Locate the cell with the specified text and output its (X, Y) center coordinate. 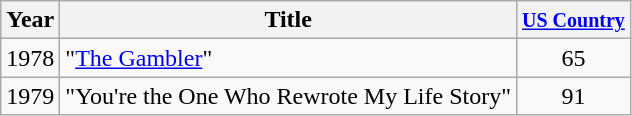
1978 (30, 58)
1979 (30, 96)
Title (288, 20)
Year (30, 20)
"The Gambler" (288, 58)
"You're the One Who Rewrote My Life Story" (288, 96)
91 (574, 96)
65 (574, 58)
US Country (574, 20)
